Return the [X, Y] coordinate for the center point of the cell that contains the specified text.  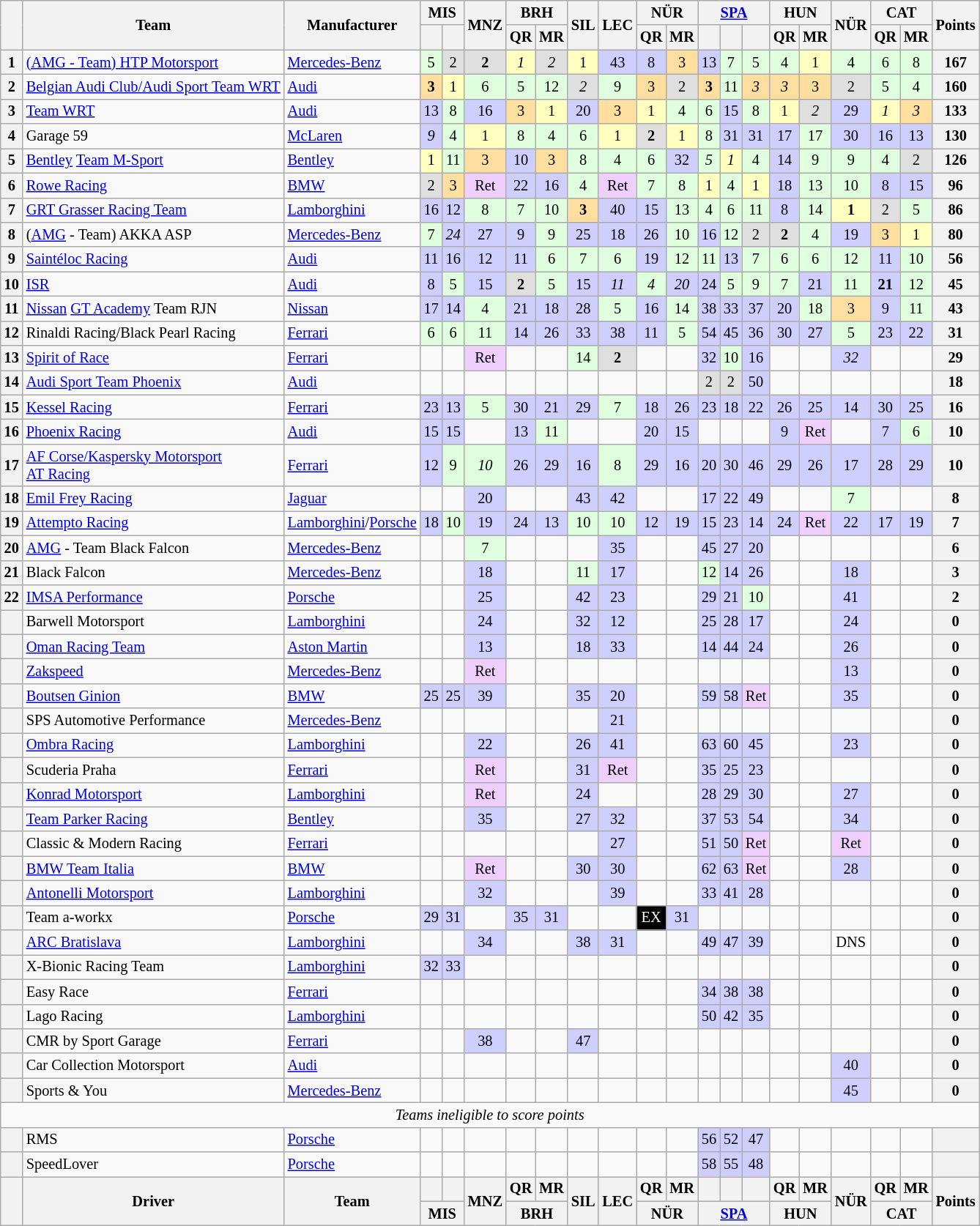
60 [731, 745]
Rowe Racing [154, 185]
51 [709, 844]
ARC Bratislava [154, 943]
36 [756, 333]
Garage 59 [154, 136]
44 [731, 647]
Oman Racing Team [154, 647]
Lago Racing [154, 1017]
Driver [154, 1201]
Phoenix Racing [154, 431]
Lamborghini/Porsche [352, 523]
ISR [154, 284]
Audi Sport Team Phoenix [154, 382]
BMW Team Italia [154, 869]
DNS [851, 943]
Boutsen Ginion [154, 696]
CMR by Sport Garage [154, 1041]
Team a-workx [154, 918]
Aston Martin [352, 647]
96 [956, 185]
Teams ineligible to score points [490, 1115]
Antonelli Motorsport [154, 893]
59 [709, 696]
130 [956, 136]
(AMG - Team) HTP Motorsport [154, 62]
Bentley Team M-Sport [154, 160]
GRT Grasser Racing Team [154, 210]
Classic & Modern Racing [154, 844]
62 [709, 869]
Spirit of Race [154, 358]
Scuderia Praha [154, 770]
Nissan [352, 308]
Kessel Racing [154, 407]
SPS Automotive Performance [154, 721]
Easy Race [154, 992]
133 [956, 111]
Saintéloc Racing [154, 259]
Jaguar [352, 499]
Konrad Motorsport [154, 795]
Ombra Racing [154, 745]
Black Falcon [154, 573]
52 [731, 1140]
Manufacturer [352, 25]
Sports & You [154, 1091]
167 [956, 62]
SpeedLover [154, 1164]
Zakspeed [154, 671]
Nissan GT Academy Team RJN [154, 308]
53 [731, 819]
Emil Frey Racing [154, 499]
AF Corse/Kaspersky Motorsport AT Racing [154, 465]
Barwell Motorsport [154, 622]
55 [731, 1164]
(AMG - Team) AKKA ASP [154, 234]
AMG - Team Black Falcon [154, 548]
EX [651, 918]
RMS [154, 1140]
48 [756, 1164]
Team Parker Racing [154, 819]
160 [956, 86]
IMSA Performance [154, 597]
Car Collection Motorsport [154, 1066]
Attempto Racing [154, 523]
46 [756, 465]
Belgian Audi Club/Audi Sport Team WRT [154, 86]
80 [956, 234]
Rinaldi Racing/Black Pearl Racing [154, 333]
X-Bionic Racing Team [154, 967]
86 [956, 210]
McLaren [352, 136]
126 [956, 160]
Team WRT [154, 111]
